Search for the cell housing the specified text and yield its (X, Y) center coordinate. 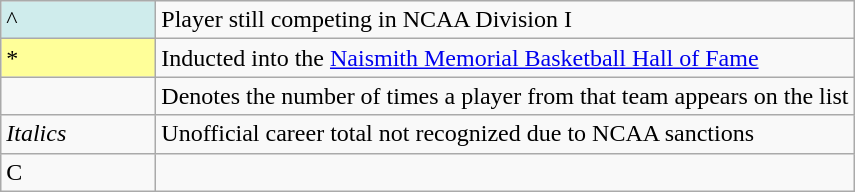
Denotes the number of times a player from that team appears on the list (505, 96)
* (78, 58)
Inducted into the Naismith Memorial Basketball Hall of Fame (505, 58)
C (78, 172)
^ (78, 20)
Unofficial career total not recognized due to NCAA sanctions (505, 134)
Player still competing in NCAA Division I (505, 20)
Italics (78, 134)
